Scan for the cell matching the given text and deliver its (x, y) coordinate at center. 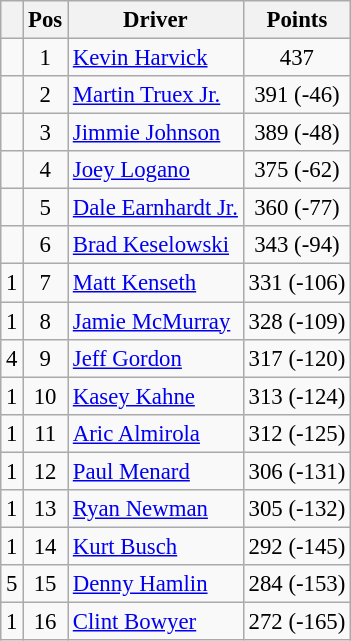
437 (296, 58)
Jeff Gordon (156, 358)
Matt Kenseth (156, 283)
10 (46, 396)
305 (-132) (296, 509)
Driver (156, 20)
Brad Keselowski (156, 245)
15 (46, 584)
Denny Hamlin (156, 584)
Martin Truex Jr. (156, 95)
16 (46, 621)
12 (46, 471)
292 (-145) (296, 546)
2 (46, 95)
Kevin Harvick (156, 58)
317 (-120) (296, 358)
375 (-62) (296, 170)
Clint Bowyer (156, 621)
Points (296, 20)
7 (46, 283)
343 (-94) (296, 245)
328 (-109) (296, 321)
14 (46, 546)
Jimmie Johnson (156, 133)
331 (-106) (296, 283)
8 (46, 321)
Ryan Newman (156, 509)
Dale Earnhardt Jr. (156, 208)
Kasey Kahne (156, 396)
11 (46, 433)
312 (-125) (296, 433)
Pos (46, 20)
Joey Logano (156, 170)
Aric Almirola (156, 433)
3 (46, 133)
Kurt Busch (156, 546)
6 (46, 245)
Jamie McMurray (156, 321)
391 (-46) (296, 95)
306 (-131) (296, 471)
284 (-153) (296, 584)
9 (46, 358)
13 (46, 509)
360 (-77) (296, 208)
Paul Menard (156, 471)
389 (-48) (296, 133)
272 (-165) (296, 621)
313 (-124) (296, 396)
